Locate the cell with the specified text and output its (X, Y) center coordinate. 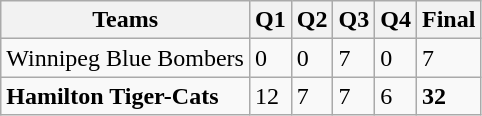
6 (396, 96)
Q3 (354, 20)
Q2 (312, 20)
Hamilton Tiger-Cats (126, 96)
32 (448, 96)
Q1 (270, 20)
Teams (126, 20)
Final (448, 20)
Winnipeg Blue Bombers (126, 58)
Q4 (396, 20)
12 (270, 96)
